Output the [x, y] coordinate of the center of the cell containing the given text.  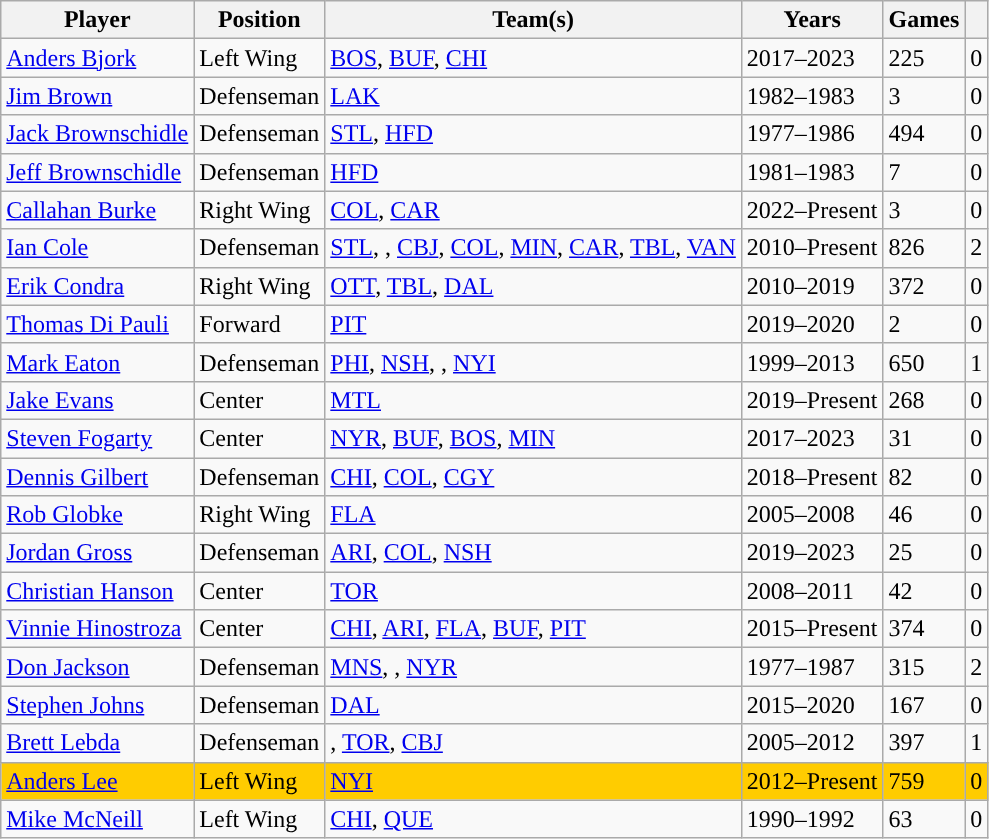
TOR [534, 591]
PIT [534, 324]
315 [924, 667]
MTL [534, 400]
374 [924, 629]
2019–Present [812, 400]
DAL [534, 705]
46 [924, 515]
Ian Cole [98, 248]
42 [924, 591]
2010–Present [812, 248]
650 [924, 362]
268 [924, 400]
372 [924, 286]
Christian Hanson [98, 591]
2019–2020 [812, 324]
397 [924, 743]
7 [924, 172]
STL, , CBJ, COL, MIN, CAR, TBL, VAN [534, 248]
1977–1986 [812, 134]
CHI, ARI, FLA, BUF, PIT [534, 629]
Jake Evans [98, 400]
Forward [260, 324]
Team(s) [534, 20]
PHI, NSH, , NYI [534, 362]
STL, HFD [534, 134]
2008–2011 [812, 591]
Vinnie Hinostroza [98, 629]
Erik Condra [98, 286]
25 [924, 553]
Games [924, 20]
HFD [534, 172]
2015–Present [812, 629]
OTT, TBL, DAL [534, 286]
759 [924, 781]
2022–Present [812, 210]
Jim Brown [98, 96]
2012–Present [812, 781]
Stephen Johns [98, 705]
Rob Globke [98, 515]
COL, CAR [534, 210]
Mike McNeill [98, 819]
2019–2023 [812, 553]
31 [924, 438]
1981–1983 [812, 172]
2005–2012 [812, 743]
2010–2019 [812, 286]
FLA [534, 515]
Years [812, 20]
82 [924, 477]
Mark Eaton [98, 362]
ARI, COL, NSH [534, 553]
CHI, COL, CGY [534, 477]
63 [924, 819]
, TOR, CBJ [534, 743]
CHI, QUE [534, 819]
494 [924, 134]
1982–1983 [812, 96]
2005–2008 [812, 515]
2018–Present [812, 477]
Jeff Brownschidle [98, 172]
Anders Bjork [98, 58]
826 [924, 248]
Position [260, 20]
Don Jackson [98, 667]
Dennis Gilbert [98, 477]
Brett Lebda [98, 743]
Jack Brownschidle [98, 134]
Steven Fogarty [98, 438]
1977–1987 [812, 667]
Jordan Gross [98, 553]
NYI [534, 781]
NYR, BUF, BOS, MIN [534, 438]
167 [924, 705]
Player [98, 20]
2015–2020 [812, 705]
Thomas Di Pauli [98, 324]
Callahan Burke [98, 210]
LAK [534, 96]
Anders Lee [98, 781]
1990–1992 [812, 819]
MNS, , NYR [534, 667]
1999–2013 [812, 362]
225 [924, 58]
BOS, BUF, CHI [534, 58]
